Return the [x, y] coordinate for the center point of the cell that contains the specified text.  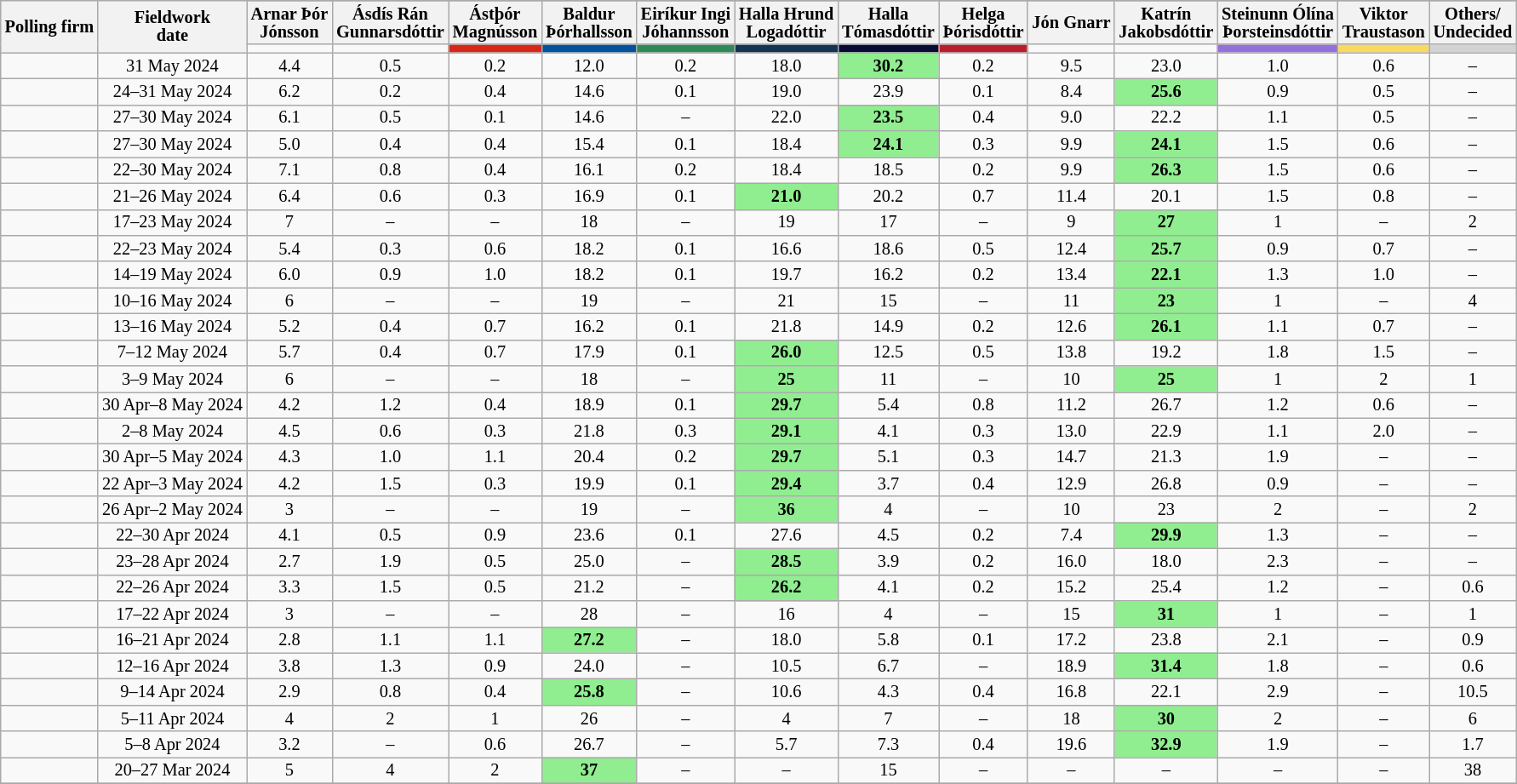
31.4 [1166, 666]
7.3 [888, 744]
25.4 [1166, 587]
26.3 [1166, 170]
2–8 May 2024 [172, 431]
2.7 [289, 562]
10–16 May 2024 [172, 301]
22.0 [787, 117]
2.8 [289, 640]
2.1 [1278, 640]
23.5 [888, 117]
20–27 Mar 2024 [172, 770]
3.9 [888, 562]
20.4 [589, 458]
16.0 [1071, 562]
17–23 May 2024 [172, 223]
KatrínJakobsdóttir [1166, 22]
20.2 [888, 196]
13.8 [1071, 352]
7.4 [1071, 535]
23.8 [1166, 640]
Jón Gnarr [1071, 22]
12.9 [1071, 484]
8.4 [1071, 92]
6.4 [289, 196]
6.0 [289, 274]
5 [289, 770]
19.6 [1071, 744]
16 [787, 613]
6.1 [289, 117]
17–22 Apr 2024 [172, 613]
19.2 [1166, 352]
ViktorTraustason [1384, 22]
5.0 [289, 145]
4.4 [289, 66]
21.3 [1166, 458]
32.9 [1166, 744]
16–21 Apr 2024 [172, 640]
26 [589, 718]
16.9 [589, 196]
28.5 [787, 562]
26 Apr–2 May 2024 [172, 509]
Ásdís RánGunnarsdóttir [390, 22]
18.5 [888, 170]
23.0 [1166, 66]
10.6 [787, 691]
3.3 [289, 587]
7.1 [289, 170]
11.2 [1071, 405]
22–30 Apr 2024 [172, 535]
24–31 May 2024 [172, 92]
22–26 Apr 2024 [172, 587]
25.6 [1166, 92]
5.1 [888, 458]
12.6 [1071, 327]
HallaTómasdóttir [888, 22]
Halla HrundLogadóttir [787, 22]
1.7 [1473, 744]
9.5 [1071, 66]
3.8 [289, 666]
36 [787, 509]
3.2 [289, 744]
Eiríkur IngiJóhannsson [686, 22]
5–11 Apr 2024 [172, 718]
Steinunn ÓlínaÞorsteinsdóttir [1278, 22]
18.6 [888, 249]
13–16 May 2024 [172, 327]
5.2 [289, 327]
23.6 [589, 535]
12.4 [1071, 249]
22–23 May 2024 [172, 249]
22.2 [1166, 117]
3.7 [888, 484]
27 [1166, 223]
Arnar ÞórJónsson [289, 22]
BaldurÞórhallsson [589, 22]
14–19 May 2024 [172, 274]
17.9 [589, 352]
26.0 [787, 352]
12–16 Apr 2024 [172, 666]
5.8 [888, 640]
30.2 [888, 66]
22 Apr–3 May 2024 [172, 484]
ÁstþórMagnússon [495, 22]
9.0 [1071, 117]
27.6 [787, 535]
31 [1166, 613]
24.0 [589, 666]
6.2 [289, 92]
22.9 [1166, 431]
26.1 [1166, 327]
25.7 [1166, 249]
30 Apr–5 May 2024 [172, 458]
Polling firm [49, 26]
38 [1473, 770]
29.9 [1166, 535]
37 [589, 770]
9 [1071, 223]
17.2 [1071, 640]
31 May 2024 [172, 66]
29.4 [787, 484]
7–12 May 2024 [172, 352]
25.0 [589, 562]
5–8 Apr 2024 [172, 744]
21.2 [589, 587]
21–26 May 2024 [172, 196]
27.2 [589, 640]
2.0 [1384, 431]
23.9 [888, 92]
29.1 [787, 431]
11.4 [1071, 196]
12.5 [888, 352]
17 [888, 223]
Others/Undecided [1473, 22]
Fieldworkdate [172, 26]
16.6 [787, 249]
14.7 [1071, 458]
21 [787, 301]
21.0 [787, 196]
19.0 [787, 92]
19.7 [787, 274]
25.8 [589, 691]
15.2 [1071, 587]
13.4 [1071, 274]
6.7 [888, 666]
30 Apr–8 May 2024 [172, 405]
19.9 [589, 484]
3–9 May 2024 [172, 380]
16.8 [1071, 691]
14.9 [888, 327]
28 [589, 613]
26.2 [787, 587]
2.3 [1278, 562]
15.4 [589, 145]
12.0 [589, 66]
9–14 Apr 2024 [172, 691]
16.1 [589, 170]
20.1 [1166, 196]
23–28 Apr 2024 [172, 562]
13.0 [1071, 431]
HelgaÞórisdóttir [984, 22]
30 [1166, 718]
26.8 [1166, 484]
22–30 May 2024 [172, 170]
